Capture the cell that displays the provided text and extract its (X, Y) central coordinate. 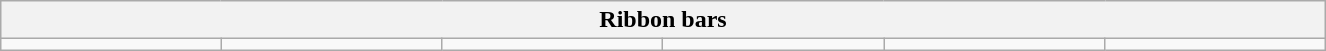
Ribbon bars (663, 20)
